Return [x, y] of the center of cell containing provided text 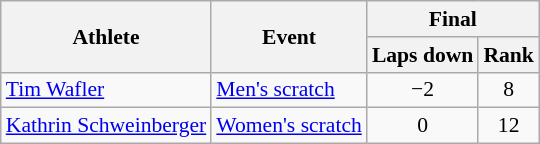
8 [508, 90]
Tim Wafler [106, 90]
Event [289, 36]
Athlete [106, 36]
Men's scratch [289, 90]
Rank [508, 55]
Laps down [423, 55]
Kathrin Schweinberger [106, 126]
−2 [423, 90]
Women's scratch [289, 126]
12 [508, 126]
0 [423, 126]
Final [453, 19]
